Extract the [X, Y] coordinate from the center of the cell holding the provided text.  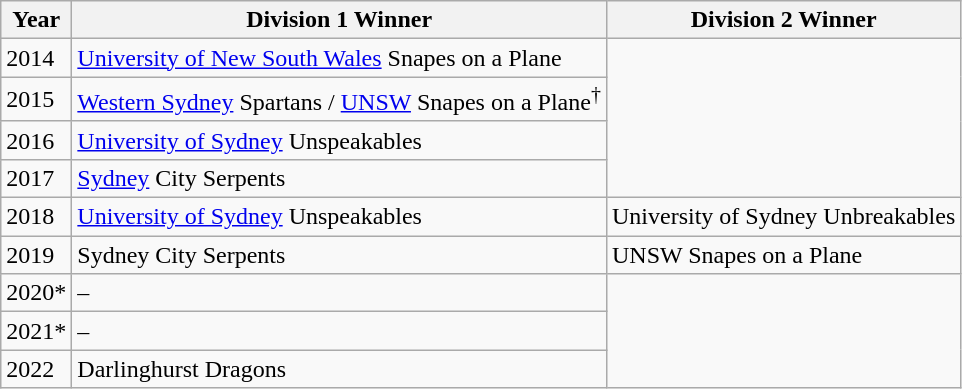
2022 [36, 369]
Year [36, 20]
University of New South Wales Snapes on a Plane [340, 58]
University of Sydney Unbreakables [783, 217]
2016 [36, 140]
Western Sydney Spartans / UNSW Snapes on a Plane† [340, 100]
UNSW Snapes on a Plane [783, 255]
2020* [36, 293]
2014 [36, 58]
Division 2 Winner [783, 20]
2017 [36, 178]
2015 [36, 100]
2018 [36, 217]
2019 [36, 255]
Darlinghurst Dragons [340, 369]
Division 1 Winner [340, 20]
2021* [36, 331]
